Provide the [x, y] coordinate of the cell's center where the given text is located.  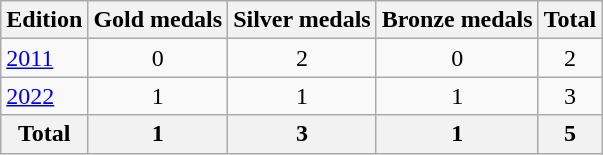
Edition [44, 20]
Silver medals [302, 20]
Bronze medals [457, 20]
5 [570, 134]
2011 [44, 58]
2022 [44, 96]
Gold medals [158, 20]
